Search for the cell housing the specified text and yield its [X, Y] center coordinate. 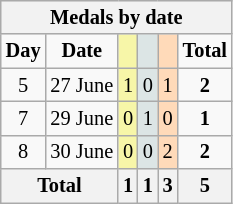
27 June [82, 85]
Medals by date [116, 17]
7 [24, 118]
29 June [82, 118]
8 [24, 152]
30 June [82, 152]
Date [82, 51]
Day [24, 51]
3 [168, 186]
